Detect which cell encompasses the target text, then output its [X, Y] center coordinate. 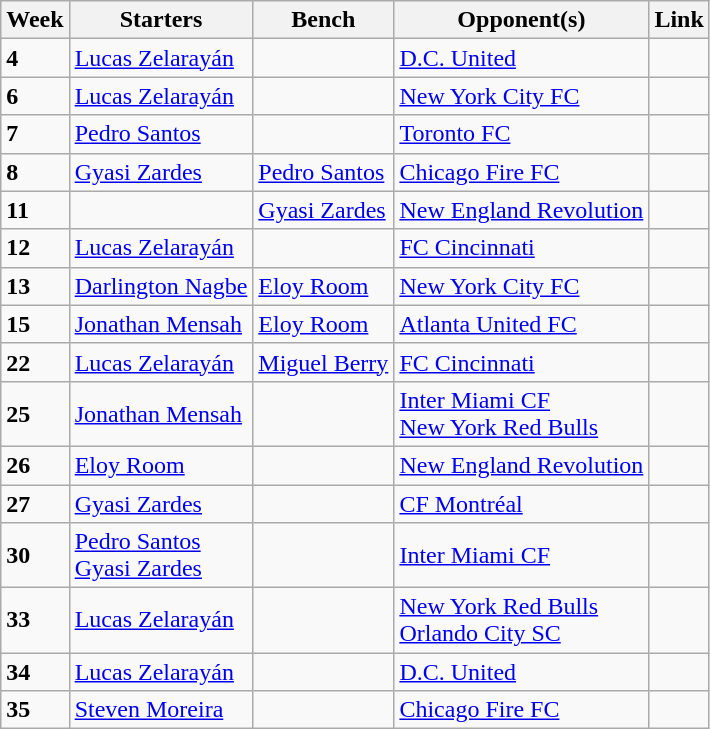
7 [35, 134]
26 [35, 465]
27 [35, 503]
Bench [324, 20]
Inter Miami CF [522, 556]
Inter Miami CF New York Red Bulls [522, 414]
Link [679, 20]
13 [35, 286]
33 [35, 620]
Steven Moreira [161, 710]
15 [35, 324]
New York Red Bulls Orlando City SC [522, 620]
35 [35, 710]
Week [35, 20]
22 [35, 362]
Atlanta United FC [522, 324]
CF Montréal [522, 503]
Opponent(s) [522, 20]
4 [35, 58]
Starters [161, 20]
12 [35, 248]
Pedro Santos Gyasi Zardes [161, 556]
30 [35, 556]
11 [35, 210]
25 [35, 414]
Miguel Berry [324, 362]
Toronto FC [522, 134]
8 [35, 172]
34 [35, 672]
6 [35, 96]
Darlington Nagbe [161, 286]
